Capture the cell that displays the provided text and extract its [X, Y] central coordinate. 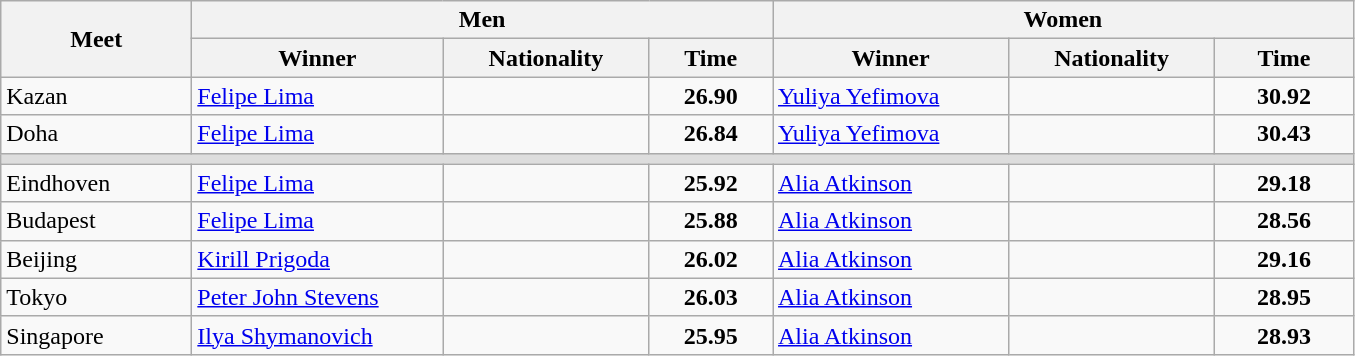
29.16 [1284, 259]
Doha [96, 134]
30.92 [1284, 96]
Women [1062, 20]
Beijing [96, 259]
Men [482, 20]
Singapore [96, 335]
Meet [96, 39]
25.92 [711, 183]
26.02 [711, 259]
26.84 [711, 134]
Peter John Stevens [318, 297]
Eindhoven [96, 183]
28.93 [1284, 335]
26.03 [711, 297]
Kazan [96, 96]
Kirill Prigoda [318, 259]
28.95 [1284, 297]
26.90 [711, 96]
25.88 [711, 221]
Tokyo [96, 297]
25.95 [711, 335]
30.43 [1284, 134]
29.18 [1284, 183]
Ilya Shymanovich [318, 335]
28.56 [1284, 221]
Budapest [96, 221]
